Search for the cell housing the specified text and yield its (x, y) center coordinate. 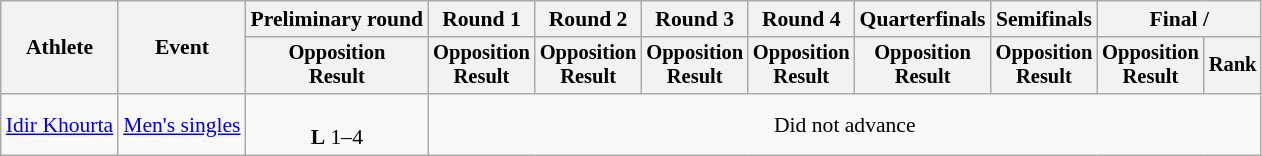
Final / (1179, 19)
Semifinals (1044, 19)
Round 4 (802, 19)
Round 1 (482, 19)
Rank (1233, 66)
Event (182, 48)
Round 2 (588, 19)
Idir Khourta (60, 124)
Quarterfinals (923, 19)
Athlete (60, 48)
Preliminary round (338, 19)
Round 3 (694, 19)
Men's singles (182, 124)
L 1–4 (338, 124)
Did not advance (844, 124)
